Return [X, Y] of the center of cell containing provided text 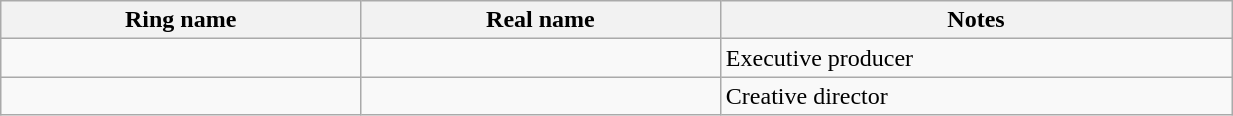
Real name [541, 20]
Ring name [181, 20]
Executive producer [976, 58]
Notes [976, 20]
Creative director [976, 96]
